Scan for the cell matching the given text and deliver its [X, Y] coordinate at center. 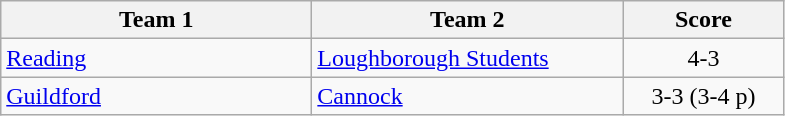
Team 2 [468, 20]
3-3 (3-4 p) [704, 96]
Loughborough Students [468, 58]
4-3 [704, 58]
Team 1 [156, 20]
Score [704, 20]
Guildford [156, 96]
Reading [156, 58]
Cannock [468, 96]
